Pinpoint the cell where the given text exists, returning its [X, Y] midpoint coordinate. 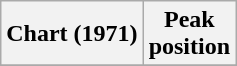
Chart (1971) [72, 34]
Peakposition [189, 34]
